Pinpoint the cell where the given text exists, returning its (x, y) midpoint coordinate. 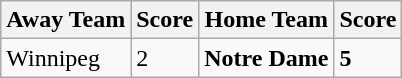
Away Team (66, 20)
Winnipeg (66, 58)
2 (165, 58)
Notre Dame (266, 58)
Home Team (266, 20)
5 (368, 58)
